Find where the given text appears and provide that cell's center as (X, Y) coordinate. 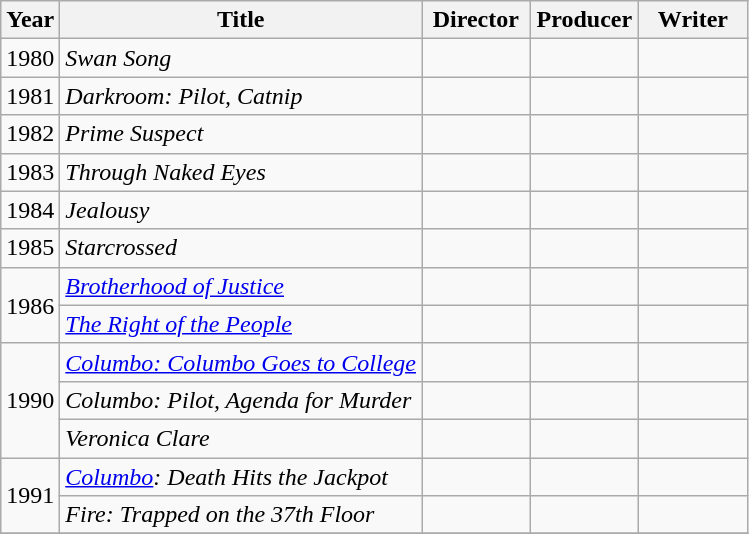
Veronica Clare (241, 438)
Writer (694, 20)
1981 (30, 96)
1990 (30, 400)
1980 (30, 58)
Year (30, 20)
Director (476, 20)
1982 (30, 134)
Columbo: Death Hits the Jackpot (241, 477)
Jealousy (241, 210)
Producer (584, 20)
Brotherhood of Justice (241, 286)
The Right of the People (241, 324)
Title (241, 20)
Through Naked Eyes (241, 172)
Swan Song (241, 58)
Columbo: Columbo Goes to College (241, 362)
Darkroom: Pilot, Catnip (241, 96)
1991 (30, 496)
1986 (30, 305)
Starcrossed (241, 248)
Fire: Trapped on the 37th Floor (241, 515)
Prime Suspect (241, 134)
1984 (30, 210)
1985 (30, 248)
Columbo: Pilot, Agenda for Murder (241, 400)
1983 (30, 172)
